Determine the (X, Y) coordinate at the center of the cell enclosing the given text.  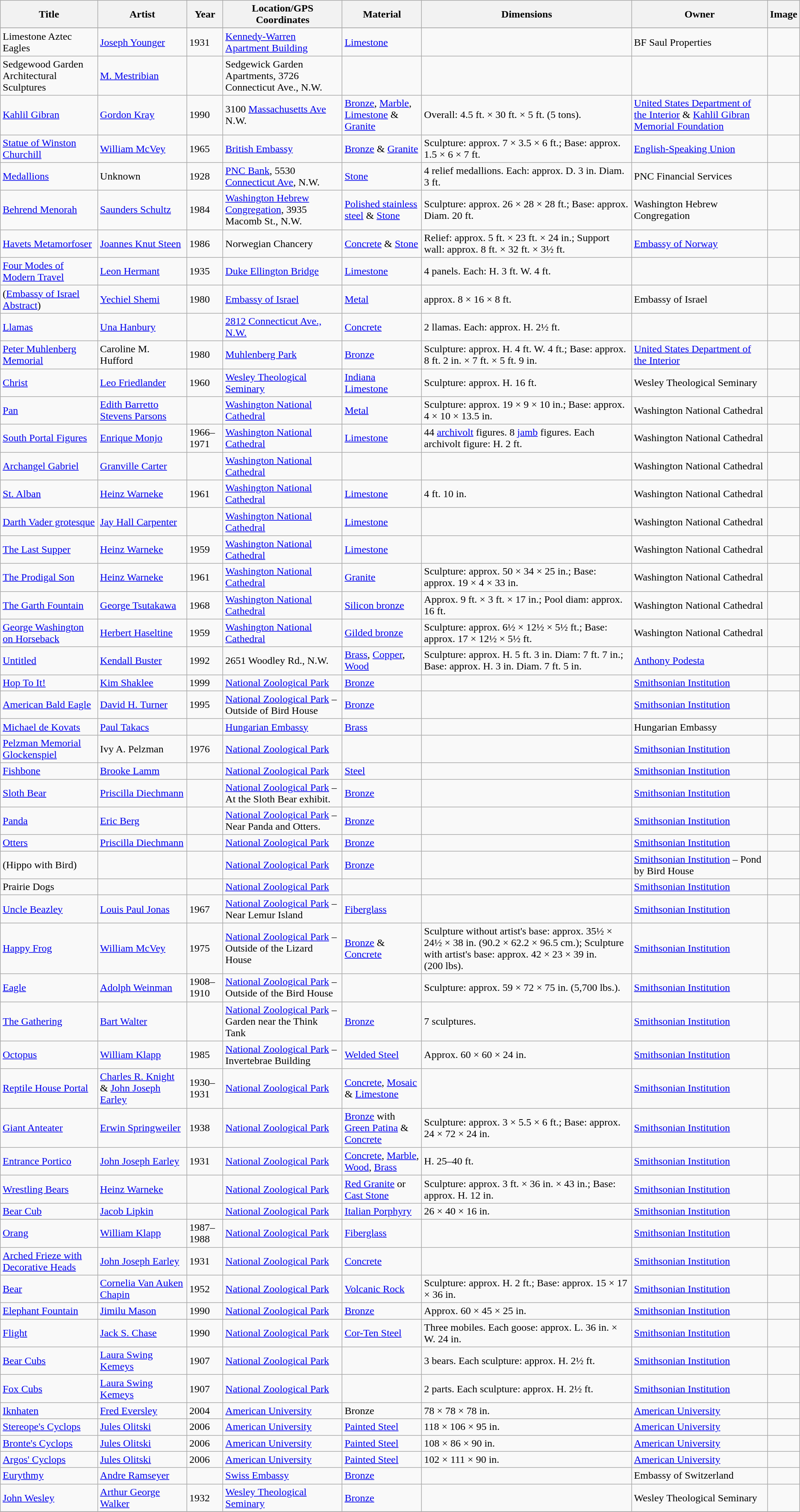
4 relief medallions. Each: approx. D. 3 in. Diam. 3 ft. (526, 176)
Kahlil Gibran (49, 115)
Approx. 60 × 60 × 24 in. (526, 1055)
Welded Steel (382, 1055)
Peter Muhlenberg Memorial (49, 355)
Relief: approx. 5 ft. × 23 ft. × 24 in.; Support wall: approx. 8 ft. × 32 ft. × 3½ ft. (526, 244)
1930–1931 (205, 1088)
Kendall Buster (143, 661)
Una Hanbury (143, 327)
26 × 40 × 16 in. (526, 1211)
Brass, Copper, Wood (382, 661)
M. Mestribian (143, 76)
National Zoological Park – Near Lemur Island (283, 909)
Fred Eversley (143, 1411)
1985 (205, 1055)
Polished stainless steel & Stone (382, 210)
Concrete, Marble, Wood, Brass (382, 1161)
Artist (143, 15)
English-Speaking Union (700, 149)
George Washington on Horseback (49, 633)
Washington Hebrew Congregation, 3935 Macomb St., N.W. (283, 210)
Leon Hermant (143, 271)
PNC Bank, 5530 Connecticut Ave, N.W. (283, 176)
4 panels. Each: H. 3 ft. W. 4 ft. (526, 271)
Paul Takacs (143, 727)
Brass (382, 727)
Overall: 4.5 ft. × 30 ft. × 5 ft. (5 tons). (526, 115)
Herbert Haseltine (143, 633)
The Garth Fountain (49, 605)
Leo Friedlander (143, 382)
Bronze & Concrete (382, 948)
Image (784, 15)
Hop To It! (49, 683)
1928 (205, 176)
Statue of Winston Churchill (49, 149)
118 × 106 × 95 in. (526, 1427)
Michael de Kovats (49, 727)
David H. Turner (143, 704)
Elephant Fountain (49, 1311)
Muhlenberg Park (283, 355)
Uncle Beazley (49, 909)
Owner (700, 15)
Pelzman Memorial Glockenspiel (49, 749)
Dimensions (526, 15)
United States Department of the Interior (700, 355)
Italian Porphyry (382, 1211)
Yechiel Shemi (143, 299)
Bear Cubs (49, 1361)
Material (382, 15)
Eric Berg (143, 821)
Kennedy-Warren Apartment Building (283, 42)
Otters (49, 843)
Cor-Ten Steel (382, 1333)
Bronze, Marble, Limestone & Granite (382, 115)
Flight (49, 1333)
1966–1971 (205, 439)
(Embassy of Israel Abstract) (49, 299)
Washington Hebrew Congregation (700, 210)
Gordon Kray (143, 115)
Llamas (49, 327)
Argos' Cyclops (49, 1459)
Bronze & Granite (382, 149)
St. Alban (49, 494)
Medallions (49, 176)
George Tsutakawa (143, 605)
Embassy of Norway (700, 244)
British Embassy (283, 149)
Sculpture: approx. 19 × 9 × 10 in.; Base: approx. 4 × 10 × 13.5 in. (526, 410)
Octopus (49, 1055)
1932 (205, 1498)
Granite (382, 577)
102 × 111 × 90 in. (526, 1459)
Kim Shaklee (143, 683)
Sculpture: approx. 3 ft. × 36 in. × 43 in.; Base: approx. H. 12 in. (526, 1189)
1999 (205, 683)
Three mobiles. Each goose: approx. L. 36 in. × W. 24 in. (526, 1333)
The Last Supper (49, 550)
Bronze with Green Patina & Concrete (382, 1128)
Eagle (49, 987)
Steel (382, 771)
Ivy A. Pelzman (143, 749)
1960 (205, 382)
1986 (205, 244)
Havets Metamorfoser (49, 244)
Jacob Lipkin (143, 1211)
Swiss Embassy (283, 1476)
1992 (205, 661)
Sculpture: approx. 6½ × 12½ × 5½ ft.; Base: approx. 17 × 12½ × 5½ ft. (526, 633)
Jimilu Mason (143, 1311)
1935 (205, 271)
7 sculptures. (526, 1021)
Brooke Lamm (143, 771)
1968 (205, 605)
Cornelia Van Auken Chapin (143, 1289)
1995 (205, 704)
1938 (205, 1128)
Wrestling Bears (49, 1189)
Joannes Knut Steen (143, 244)
Title (49, 15)
Arthur George Walker (143, 1498)
3 bears. Each sculpture: approx. H. 2½ ft. (526, 1361)
United States Department of the Interior & Kahlil Gibran Memorial Foundation (700, 115)
Fox Cubs (49, 1388)
Jay Hall Carpenter (143, 522)
Concrete, Mosaic & Limestone (382, 1088)
44 archivolt figures. 8 jamb figures. Each archivolt figure: H. 2 ft. (526, 439)
Sculpture: approx. 7 × 3.5 × 6 ft.; Base: approx. 1.5 × 6 × 7 ft. (526, 149)
Adolph Weinman (143, 987)
2 parts. Each sculpture: approx. H. 2½ ft. (526, 1388)
Erwin Springweiler (143, 1128)
Sculpture: approx. H. 4 ft. W. 4 ft.; Base: approx. 8 ft. 2 in. × 7 ft. × 5 ft. 9 in. (526, 355)
Bart Walter (143, 1021)
BF Saul Properties (700, 42)
Behrend Menorah (49, 210)
108 × 86 × 90 in. (526, 1443)
Bear (49, 1289)
Iknhaten (49, 1411)
Concrete & Stone (382, 244)
1984 (205, 210)
Sedgewick Garden Apartments, 3726 Connecticut Ave., N.W. (283, 76)
Norwegian Chancery (283, 244)
4 ft. 10 in. (526, 494)
PNC Financial Services (700, 176)
Stone (382, 176)
approx. 8 × 16 × 8 ft. (526, 299)
South Portal Figures (49, 439)
2004 (205, 1411)
Sculpture: approx. 50 × 34 × 25 in.; Base: approx. 19 × 4 × 33 in. (526, 577)
Sculpture: approx. 3 × 5.5 × 6 ft.; Base: approx. 24 × 72 × 24 in. (526, 1128)
Reptile House Portal (49, 1088)
Location/GPS Coordinates (283, 15)
1952 (205, 1289)
1967 (205, 909)
National Zoological Park – Outside of the Bird House (283, 987)
Panda (49, 821)
Charles R. Knight & John Joseph Earley (143, 1088)
Prairie Dogs (49, 887)
Sedgewood Garden Architectural Sculptures (49, 76)
Limestone Aztec Eagles (49, 42)
Edith Barretto Stevens Parsons (143, 410)
Sculpture: approx. H. 5 ft. 3 in. Diam: 7 ft. 7 in.; Base: approx. H. 3 in. Diam. 7 ft. 5 in. (526, 661)
Red Granite or Cast Stone (382, 1189)
Happy Frog (49, 948)
Bear Cub (49, 1211)
Granville Carter (143, 466)
Eurythmy (49, 1476)
Duke Ellington Bridge (283, 271)
2 llamas. Each: approx. H. 2½ ft. (526, 327)
Silicon bronze (382, 605)
The Gathering (49, 1021)
Pan (49, 410)
Sculpture: approx. 26 × 28 × 28 ft.; Base: approx. Diam. 20 ft. (526, 210)
Embassy of Switzerland (700, 1476)
2651 Woodley Rd., N.W. (283, 661)
Caroline M. Hufford (143, 355)
Gilded bronze (382, 633)
Giant Anteater (49, 1128)
Indiana Limestone (382, 382)
Andre Ramseyer (143, 1476)
Sculpture: approx. 59 × 72 × 75 in. (5,700 lbs.). (526, 987)
(Hippo with Bird) (49, 865)
John Wesley (49, 1498)
National Zoological Park – Garden near the Think Tank (283, 1021)
Fishbone (49, 771)
Approx. 60 × 45 × 25 in. (526, 1311)
Christ (49, 382)
Sloth Bear (49, 793)
Enrique Monjo (143, 439)
3100 Massachusetts Ave N.W. (283, 115)
Anthony Podesta (700, 661)
Untitled (49, 661)
1965 (205, 149)
Archangel Gabriel (49, 466)
Bronte's Cyclops (49, 1443)
Sculpture: approx. H. 2 ft.; Base: approx. 15 × 17 × 36 in. (526, 1289)
1975 (205, 948)
Year (205, 15)
Sculpture: approx. H. 16 ft. (526, 382)
Orang (49, 1233)
H. 25–40 ft. (526, 1161)
Jack S. Chase (143, 1333)
Volcanic Rock (382, 1289)
Louis Paul Jonas (143, 909)
The Prodigal Son (49, 577)
Smithsonian Institution – Pond by Bird House (700, 865)
Four Modes of Modern Travel (49, 271)
Stereope's Cyclops (49, 1427)
National Zoological Park – Outside of the Lizard House (283, 948)
Unknown (143, 176)
National Zoological Park – Invertebrae Building (283, 1055)
Saunders Schultz (143, 210)
2812 Connecticut Ave., N.W. (283, 327)
1987–1988 (205, 1233)
78 × 78 × 78 in. (526, 1411)
Entrance Portico (49, 1161)
Approx. 9 ft. × 3 ft. × 17 in.; Pool diam: approx. 16 ft. (526, 605)
Darth Vader grotesque (49, 522)
Arched Frieze with Decorative Heads (49, 1261)
National Zoological Park – Outside of Bird House (283, 704)
National Zoological Park – Near Panda and Otters. (283, 821)
American Bald Eagle (49, 704)
1908–1910 (205, 987)
Joseph Younger (143, 42)
1976 (205, 749)
National Zoological Park – At the Sloth Bear exhibit. (283, 793)
